Locate the cell with the specified text and output its [x, y] center coordinate. 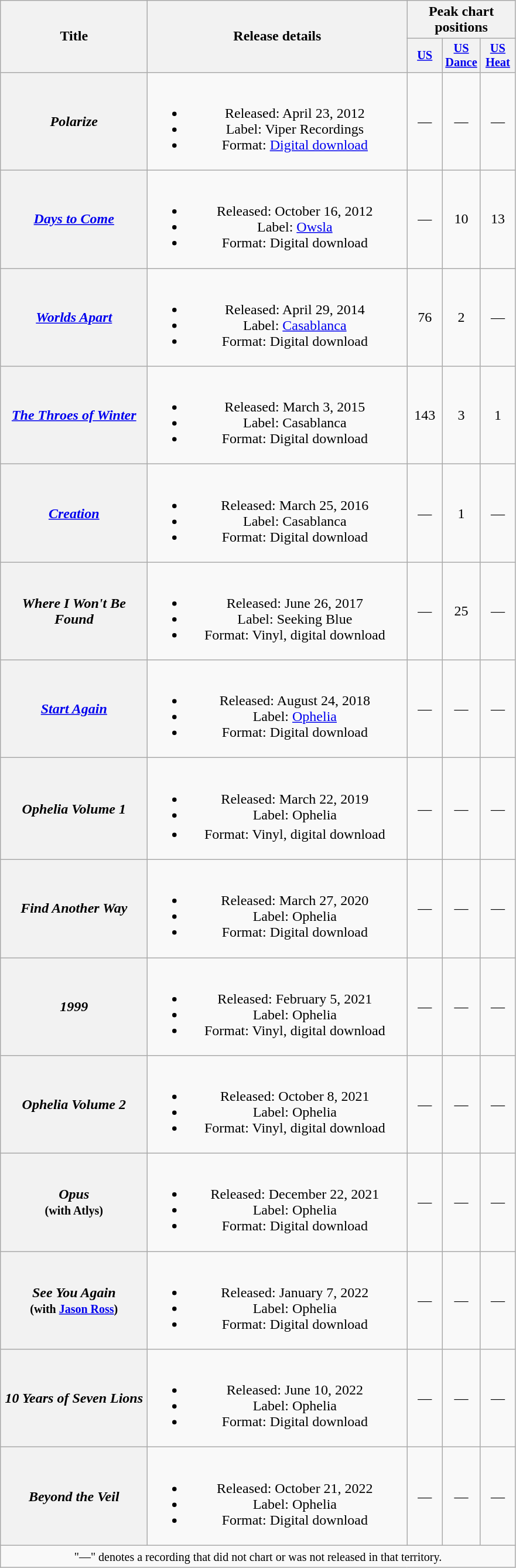
Start Again [74, 709]
Released: June 10, 2022Label: OpheliaFormat: Digital download [278, 1399]
Released: December 22, 2021Label: OpheliaFormat: Digital download [278, 1203]
Released: March 3, 2015Label: CasablancaFormat: Digital download [278, 415]
Days to Come [74, 219]
Worlds Apart [74, 318]
"—" denotes a recording that did not chart or was not released in that territory. [258, 1556]
Released: October 8, 2021Label: OpheliaFormat: Vinyl, digital download [278, 1104]
Released: January 7, 2022Label: OpheliaFormat: Digital download [278, 1300]
Ophelia Volume 1 [74, 809]
Opus(with Atlys) [74, 1203]
US Dance [462, 56]
2 [462, 318]
Beyond the Veil [74, 1496]
25 [462, 611]
10 [462, 219]
Released: February 5, 2021Label: OpheliaFormat: Vinyl, digital download [278, 1007]
Released: March 25, 2016Label: CasablancaFormat: Digital download [278, 513]
Creation [74, 513]
Released: June 26, 2017Label: Seeking BlueFormat: Vinyl, digital download [278, 611]
Peak chart positions [462, 20]
Released: April 23, 2012Label: Viper RecordingsFormat: Digital download [278, 121]
Title [74, 36]
US Heat [498, 56]
See You Again(with Jason Ross) [74, 1300]
Released: October 16, 2012Label: OwslaFormat: Digital download [278, 219]
Find Another Way [74, 909]
Release details [278, 36]
Polarize [74, 121]
Ophelia Volume 2 [74, 1104]
Released: October 21, 2022Label: OpheliaFormat: Digital download [278, 1496]
Released: March 22, 2019Label: OpheliaFormat: Vinyl, digital download [278, 809]
13 [498, 219]
The Throes of Winter [74, 415]
Released: August 24, 2018Label: OpheliaFormat: Digital download [278, 709]
Released: April 29, 2014Label: CasablancaFormat: Digital download [278, 318]
76 [425, 318]
Where I Won't Be Found [74, 611]
1999 [74, 1007]
US [425, 56]
10 Years of Seven Lions [74, 1399]
Released: March 27, 2020Label: OpheliaFormat: Digital download [278, 909]
3 [462, 415]
143 [425, 415]
